Determine the (X, Y) coordinate at the center of the cell enclosing the given text.  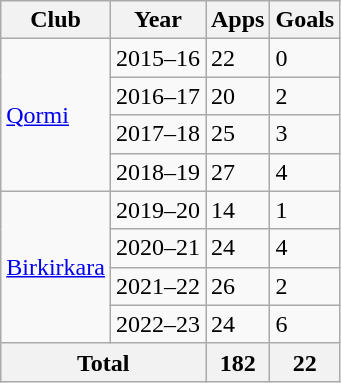
Goals (305, 20)
2015–16 (158, 58)
3 (305, 134)
2017–18 (158, 134)
Birkirkara (56, 267)
Apps (238, 20)
2018–19 (158, 172)
0 (305, 58)
26 (238, 286)
1 (305, 210)
6 (305, 324)
25 (238, 134)
27 (238, 172)
Qormi (56, 115)
Total (104, 362)
182 (238, 362)
2021–22 (158, 286)
2019–20 (158, 210)
20 (238, 96)
2022–23 (158, 324)
2020–21 (158, 248)
14 (238, 210)
2016–17 (158, 96)
Club (56, 20)
Year (158, 20)
